Detect which cell encompasses the target text, then output its (X, Y) center coordinate. 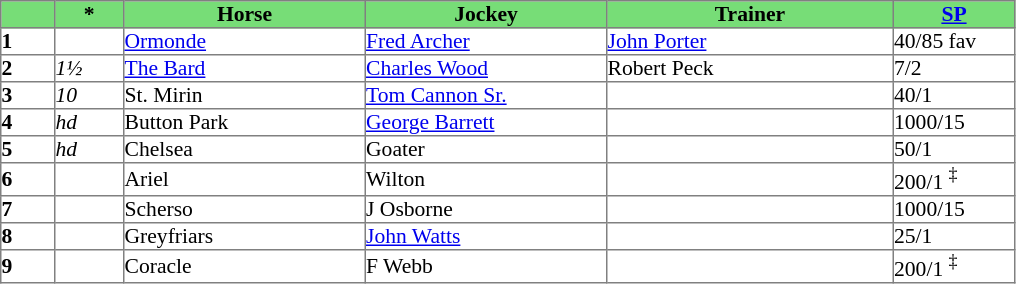
Coracle (245, 266)
J Osborne (486, 208)
John Porter (750, 42)
25/1 (954, 236)
Ariel (245, 180)
SP (954, 14)
7 (28, 208)
Goater (486, 150)
5 (28, 150)
50/1 (954, 150)
Trainer (750, 14)
George Barrett (486, 122)
1½ (90, 68)
St. Mirin (245, 96)
Button Park (245, 122)
Tom Cannon Sr. (486, 96)
8 (28, 236)
The Bard (245, 68)
1 (28, 42)
Wilton (486, 180)
Greyfriars (245, 236)
9 (28, 266)
40/85 fav (954, 42)
Fred Archer (486, 42)
2 (28, 68)
F Webb (486, 266)
4 (28, 122)
Ormonde (245, 42)
Scherso (245, 208)
John Watts (486, 236)
Charles Wood (486, 68)
3 (28, 96)
10 (90, 96)
Horse (245, 14)
Robert Peck (750, 68)
* (90, 14)
6 (28, 180)
Jockey (486, 14)
7/2 (954, 68)
40/1 (954, 96)
Chelsea (245, 150)
